Determine the [x, y] coordinate at the center of the cell enclosing the given text.  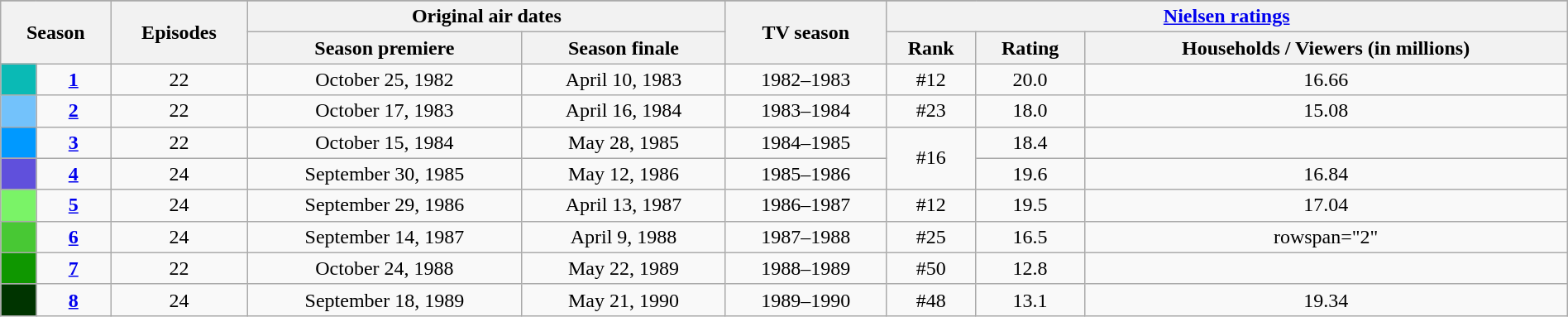
19.6 [1030, 174]
May 28, 1985 [624, 142]
7 [74, 268]
Nielsen ratings [1226, 17]
October 24, 1988 [384, 268]
4 [74, 174]
September 18, 1989 [384, 300]
April 13, 1987 [624, 205]
Households / Viewers (in millions) [1326, 48]
8 [74, 300]
15.08 [1326, 111]
#48 [931, 300]
1988–1989 [806, 268]
October 25, 1982 [384, 79]
1987–1988 [806, 237]
18.0 [1030, 111]
May 12, 1986 [624, 174]
Season [56, 32]
1989–1990 [806, 300]
September 29, 1986 [384, 205]
rowspan="2" [1326, 237]
Season premiere [384, 48]
16.5 [1030, 237]
Original air dates [486, 17]
19.34 [1326, 300]
Rank [931, 48]
Episodes [179, 32]
1984–1985 [806, 142]
2 [74, 111]
16.84 [1326, 174]
#25 [931, 237]
April 9, 1988 [624, 237]
1982–1983 [806, 79]
16.66 [1326, 79]
May 22, 1989 [624, 268]
6 [74, 237]
1985–1986 [806, 174]
April 10, 1983 [624, 79]
Rating [1030, 48]
5 [74, 205]
13.1 [1030, 300]
1 [74, 79]
19.5 [1030, 205]
TV season [806, 32]
18.4 [1030, 142]
Season finale [624, 48]
September 30, 1985 [384, 174]
May 21, 1990 [624, 300]
April 16, 1984 [624, 111]
12.8 [1030, 268]
October 17, 1983 [384, 111]
September 14, 1987 [384, 237]
20.0 [1030, 79]
#23 [931, 111]
October 15, 1984 [384, 142]
#50 [931, 268]
#16 [931, 158]
1986–1987 [806, 205]
1983–1984 [806, 111]
17.04 [1326, 205]
3 [74, 142]
